Identify which cell holds the provided text, then report its [x, y] central coordinate. 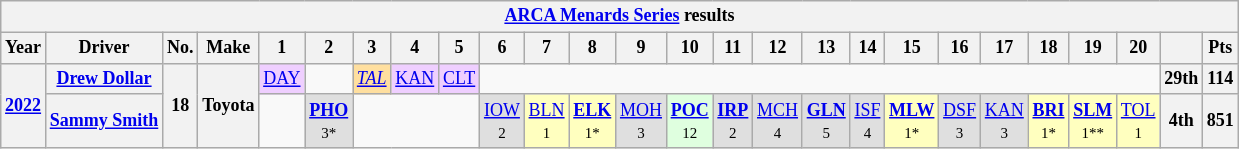
SLM1** [1093, 121]
11 [733, 48]
851 [1221, 121]
ELK1* [592, 121]
KAN3 [1004, 121]
15 [912, 48]
ISF4 [868, 121]
2 [329, 48]
Pts [1221, 48]
Driver [104, 48]
MLW1* [912, 121]
Year [24, 48]
13 [826, 48]
5 [460, 48]
6 [502, 48]
10 [690, 48]
BLN1 [546, 121]
CLT [460, 78]
19 [1093, 48]
9 [642, 48]
MOH3 [642, 121]
DAY [282, 78]
PHO3* [329, 121]
16 [960, 48]
POC12 [690, 121]
12 [778, 48]
8 [592, 48]
GLN5 [826, 121]
1 [282, 48]
29th [1182, 78]
114 [1221, 78]
ARCA Menards Series results [620, 16]
3 [372, 48]
TOL1 [1138, 121]
DSF3 [960, 121]
IOW2 [502, 121]
IRP2 [733, 121]
17 [1004, 48]
Toyota [228, 106]
20 [1138, 48]
No. [180, 48]
7 [546, 48]
MCH4 [778, 121]
TAL [372, 78]
Drew Dollar [104, 78]
2022 [24, 106]
Sammy Smith [104, 121]
4th [1182, 121]
BRI1* [1048, 121]
4 [415, 48]
14 [868, 48]
KAN [415, 78]
Make [228, 48]
